Return [x, y] of the center of cell containing provided text 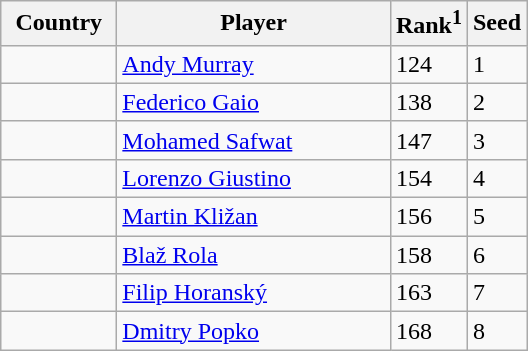
Martin Kližan [254, 217]
158 [428, 255]
163 [428, 293]
147 [428, 140]
2 [496, 102]
5 [496, 217]
168 [428, 331]
Filip Horanský [254, 293]
Federico Gaio [254, 102]
Country [59, 24]
138 [428, 102]
154 [428, 178]
8 [496, 331]
4 [496, 178]
Mohamed Safwat [254, 140]
Dmitry Popko [254, 331]
Rank1 [428, 24]
7 [496, 293]
Lorenzo Giustino [254, 178]
156 [428, 217]
Blaž Rola [254, 255]
Andy Murray [254, 64]
Seed [496, 24]
Player [254, 24]
1 [496, 64]
3 [496, 140]
6 [496, 255]
124 [428, 64]
